Determine the (X, Y) coordinate at the center of the cell enclosing the given text.  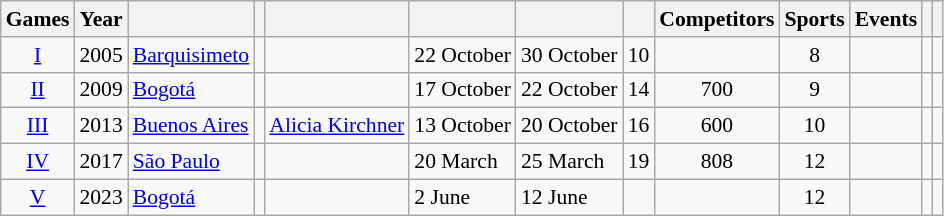
808 (716, 162)
Sports (815, 19)
14 (639, 90)
2017 (100, 162)
30 October (570, 55)
17 October (462, 90)
19 (639, 162)
25 March (570, 162)
20 March (462, 162)
16 (639, 126)
Year (100, 19)
12 June (570, 197)
600 (716, 126)
Barquisimeto (191, 55)
III (38, 126)
2013 (100, 126)
Games (38, 19)
20 October (570, 126)
2 June (462, 197)
I (38, 55)
Buenos Aires (191, 126)
Competitors (716, 19)
13 October (462, 126)
V (38, 197)
2023 (100, 197)
Events (886, 19)
8 (815, 55)
IV (38, 162)
2009 (100, 90)
2005 (100, 55)
9 (815, 90)
São Paulo (191, 162)
II (38, 90)
Alicia Kirchner (336, 126)
700 (716, 90)
